Capture the cell that displays the provided text and extract its [X, Y] central coordinate. 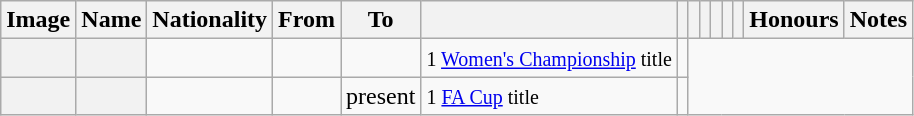
Notes [878, 20]
To [381, 20]
From [307, 20]
Honours [794, 20]
1 FA Cup title [549, 96]
present [381, 96]
Name [112, 20]
Nationality [210, 20]
1 Women's Championship title [549, 58]
Image [38, 20]
